For the text-containing cell, return its midpoint in (X, Y) coordinate format. 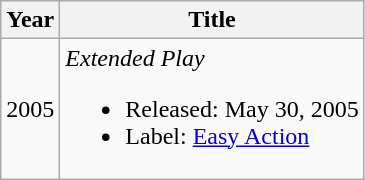
Year (30, 20)
Extended PlayReleased: May 30, 2005Label: Easy Action (212, 109)
Title (212, 20)
2005 (30, 109)
